Find where the given text appears and provide that cell's center as [x, y] coordinate. 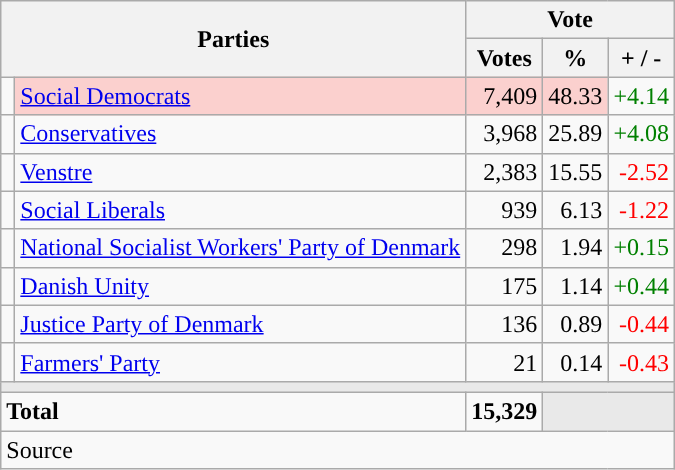
7,409 [504, 96]
0.14 [576, 362]
298 [504, 248]
Parties [234, 39]
175 [504, 286]
Justice Party of Denmark [240, 324]
939 [504, 210]
6.13 [576, 210]
-0.43 [642, 362]
Social Democrats [240, 96]
0.89 [576, 324]
Vote [570, 20]
15.55 [576, 172]
% [576, 58]
Venstre [240, 172]
+4.14 [642, 96]
2,383 [504, 172]
Total [234, 411]
-0.44 [642, 324]
National Socialist Workers' Party of Denmark [240, 248]
1.14 [576, 286]
Social Liberals [240, 210]
+ / - [642, 58]
-1.22 [642, 210]
3,968 [504, 134]
Danish Unity [240, 286]
+4.08 [642, 134]
Farmers' Party [240, 362]
Source [338, 449]
Conservatives [240, 134]
25.89 [576, 134]
15,329 [504, 411]
21 [504, 362]
1.94 [576, 248]
+0.44 [642, 286]
Votes [504, 58]
48.33 [576, 96]
-2.52 [642, 172]
136 [504, 324]
+0.15 [642, 248]
